Identify which cell holds the provided text, then report its [x, y] central coordinate. 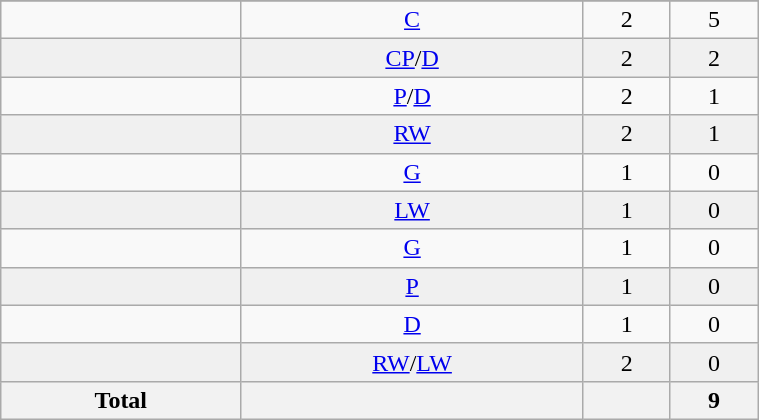
RW/LW [412, 362]
C [412, 20]
LW [412, 210]
D [412, 324]
Total [121, 400]
CP/D [412, 58]
P/D [412, 96]
5 [714, 20]
RW [412, 134]
P [412, 286]
9 [714, 400]
